Return the (X, Y) coordinate for the center point of the cell that contains the specified text.  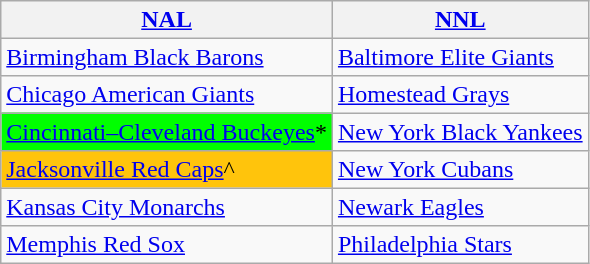
Chicago American Giants (167, 94)
Jacksonville Red Caps^ (167, 170)
Kansas City Monarchs (167, 206)
New York Black Yankees (460, 132)
Cincinnati–Cleveland Buckeyes* (167, 132)
Birmingham Black Barons (167, 56)
NNL (460, 20)
NAL (167, 20)
Philadelphia Stars (460, 244)
Baltimore Elite Giants (460, 56)
Memphis Red Sox (167, 244)
New York Cubans (460, 170)
Newark Eagles (460, 206)
Homestead Grays (460, 94)
